Pinpoint the cell where the given text exists, returning its (x, y) midpoint coordinate. 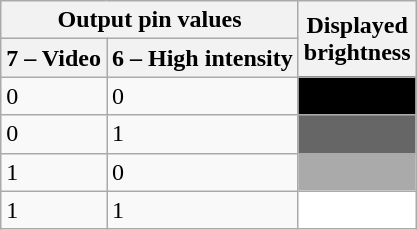
7 – Video (54, 58)
Displayedbrightness (357, 39)
6 – High intensity (202, 58)
Output pin values (150, 20)
